Extract the (x, y) coordinate from the center of the cell holding the provided text.  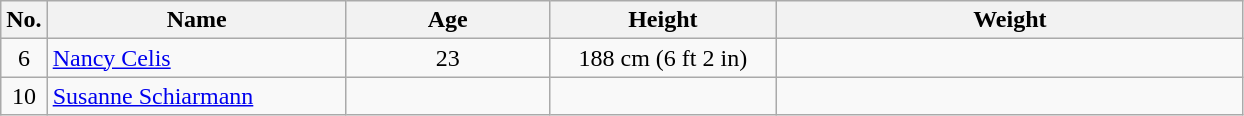
Name (196, 20)
Weight (1010, 20)
Nancy Celis (196, 58)
6 (24, 58)
Height (662, 20)
Age (448, 20)
23 (448, 58)
No. (24, 20)
Susanne Schiarmann (196, 96)
10 (24, 96)
188 cm (6 ft 2 in) (662, 58)
